Search for the cell housing the specified text and yield its (X, Y) center coordinate. 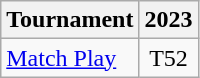
T52 (168, 58)
Match Play (70, 58)
2023 (168, 20)
Tournament (70, 20)
